Determine the (X, Y) coordinate at the center of the cell enclosing the given text.  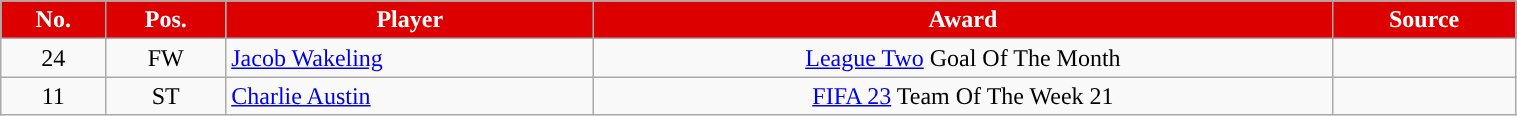
11 (54, 96)
Player (410, 20)
FW (166, 58)
24 (54, 58)
ST (166, 96)
FIFA 23 Team Of The Week 21 (963, 96)
Jacob Wakeling (410, 58)
Source (1424, 20)
League Two Goal Of The Month (963, 58)
No. (54, 20)
Award (963, 20)
Pos. (166, 20)
Charlie Austin (410, 96)
